Return [x, y] of the center of cell containing provided text 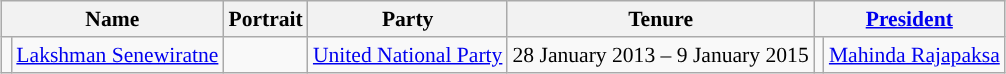
Tenure [660, 19]
28 January 2013 – 9 January 2015 [660, 55]
President [910, 19]
United National Party [408, 55]
Portrait [265, 19]
Mahinda Rajapaksa [914, 55]
Name [112, 19]
Lakshman Senewiratne [117, 55]
Party [408, 19]
